Find where the given text appears and provide that cell's center as [X, Y] coordinate. 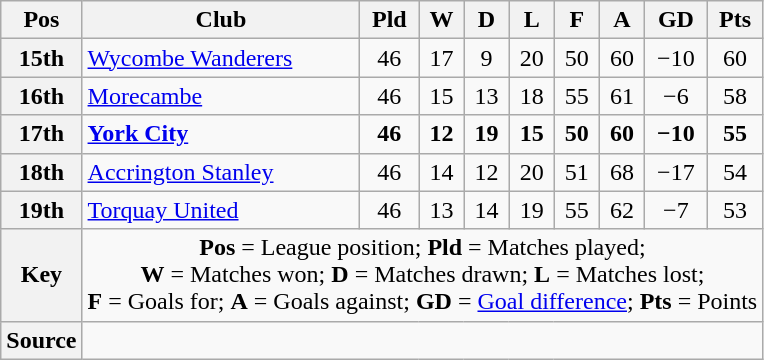
Pts [734, 20]
Wycombe Wanderers [221, 58]
62 [622, 210]
17th [42, 134]
Pld [390, 20]
18 [532, 96]
51 [576, 172]
Pos [42, 20]
16th [42, 96]
Source [42, 340]
GD [676, 20]
York City [221, 134]
−6 [676, 96]
17 [442, 58]
D [486, 20]
Torquay United [221, 210]
A [622, 20]
9 [486, 58]
18th [42, 172]
19th [42, 210]
58 [734, 96]
−7 [676, 210]
Morecambe [221, 96]
−17 [676, 172]
54 [734, 172]
F [576, 20]
61 [622, 96]
L [532, 20]
15th [42, 58]
W [442, 20]
68 [622, 172]
53 [734, 210]
Accrington Stanley [221, 172]
Key [42, 275]
Club [221, 20]
